Detect which cell encompasses the target text, then output its (x, y) center coordinate. 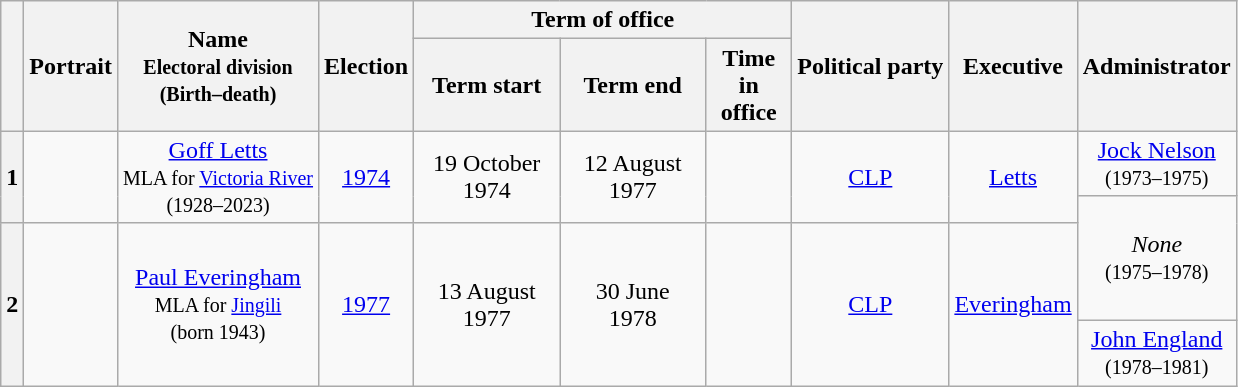
Everingham (1013, 304)
Term start (487, 85)
Political party (870, 66)
Executive (1013, 66)
John England(1978–1981) (1156, 352)
1 (12, 177)
Time in office (749, 85)
Goff LettsMLA for Victoria River(1928–2023) (218, 177)
19 October1974 (487, 177)
Term end (633, 85)
13 August1977 (487, 304)
Letts (1013, 177)
Term of office (603, 20)
12 August1977 (633, 177)
1974 (366, 177)
Election (366, 66)
Jock Nelson(1973–1975) (1156, 164)
2 (12, 304)
Administrator (1156, 66)
NameElectoral division(Birth–death) (218, 66)
None(1975–1978) (1156, 258)
Portrait (71, 66)
Paul EveringhamMLA for Jingili(born 1943) (218, 304)
30 June1978 (633, 304)
1977 (366, 304)
